Scan for the cell matching the given text and deliver its (X, Y) coordinate at center. 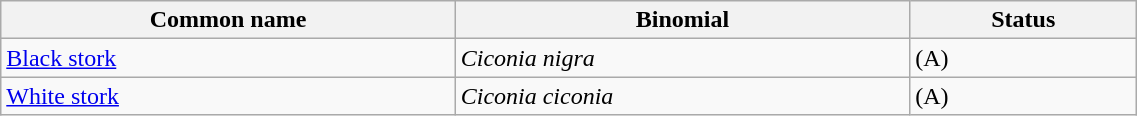
Common name (228, 20)
Status (1024, 20)
Ciconia ciconia (682, 96)
Binomial (682, 20)
White stork (228, 96)
Ciconia nigra (682, 58)
Black stork (228, 58)
